For the text-containing cell, return its midpoint in [x, y] coordinate format. 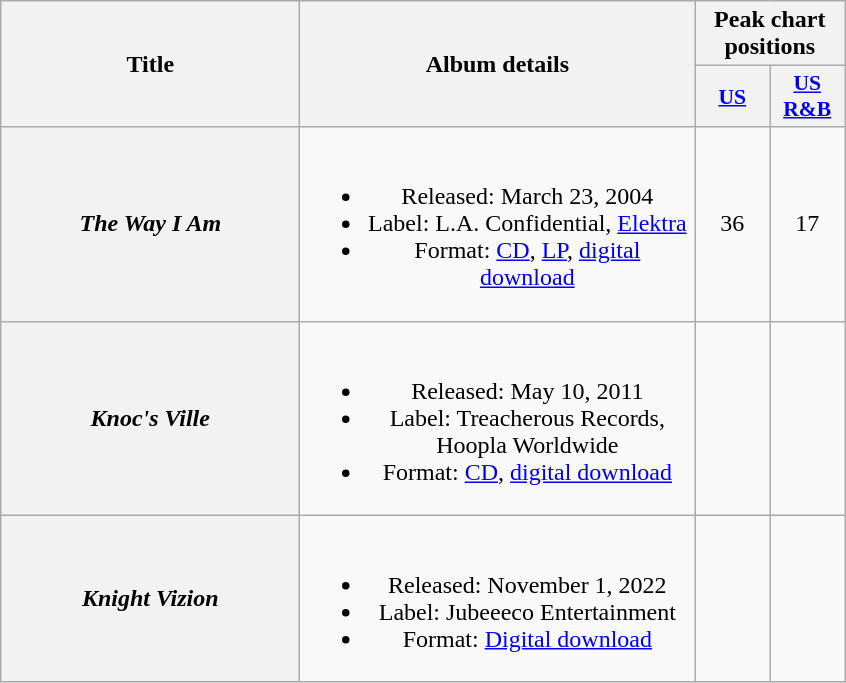
Released: March 23, 2004Label: L.A. Confidential, ElektraFormat: CD, LP, digital download [498, 224]
The Way I Am [150, 224]
17 [808, 224]
Released: May 10, 2011Label: Treacherous Records, Hoopla WorldwideFormat: CD, digital download [498, 418]
Released: November 1, 2022Label: Jubeeeco EntertainmentFormat: Digital download [498, 598]
36 [732, 224]
Title [150, 64]
US [732, 96]
Peak chart positions [770, 34]
Album details [498, 64]
USR&B [808, 96]
Knoc's Ville [150, 418]
Knight Vizion [150, 598]
